Identify which cell holds the provided text, then report its (X, Y) central coordinate. 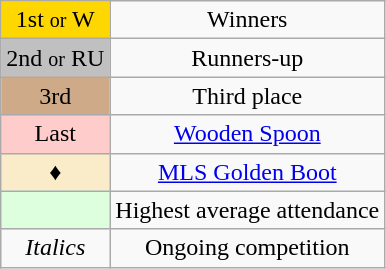
3rd (56, 96)
Italics (56, 248)
MLS Golden Boot (248, 172)
Ongoing competition (248, 248)
Third place (248, 96)
Winners (248, 20)
2nd or RU (56, 58)
Wooden Spoon (248, 134)
1st or W (56, 20)
♦ (56, 172)
Runners-up (248, 58)
Highest average attendance (248, 210)
Last (56, 134)
